Determine the (X, Y) coordinate at the center of the cell enclosing the given text.  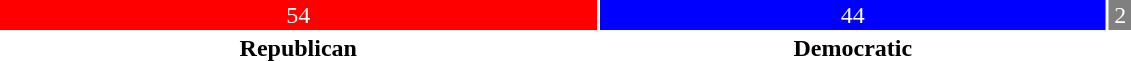
54 (298, 15)
44 (854, 15)
